Return the (x, y) coordinate for the center point of the cell that contains the specified text.  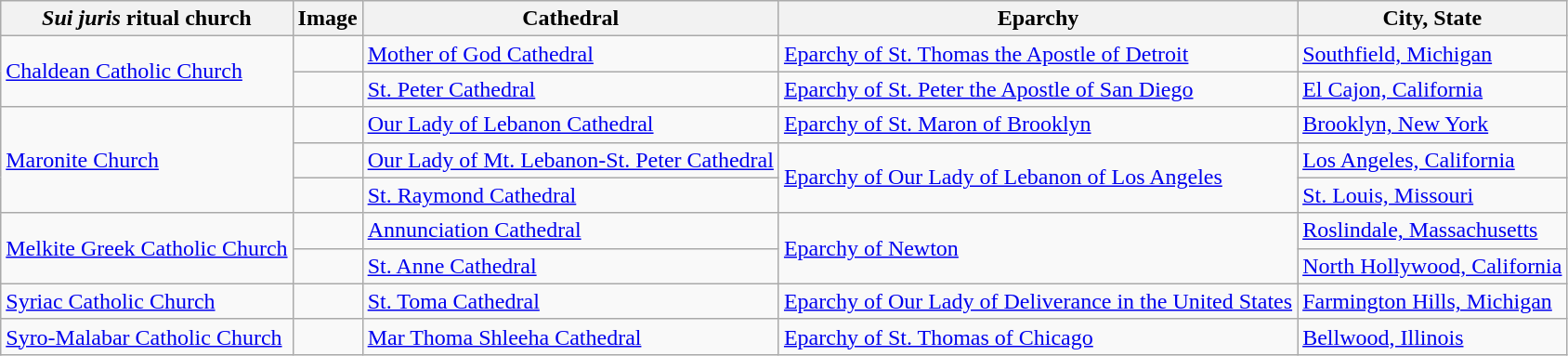
Sui juris ritual church (147, 19)
North Hollywood, California (1432, 266)
St. Toma Cathedral (570, 301)
Cathedral (570, 19)
Syriac Catholic Church (147, 301)
St. Louis, Missouri (1432, 195)
Maronite Church (147, 160)
Melkite Greek Catholic Church (147, 248)
Mother of God Cathedral (570, 54)
Roslindale, Massachusetts (1432, 231)
Eparchy of St. Maron of Brooklyn (1038, 125)
St. Peter Cathedral (570, 89)
Eparchy of St. Thomas the Apostle of Detroit (1038, 54)
Los Angeles, California (1432, 160)
St. Anne Cathedral (570, 266)
Eparchy of St. Peter the Apostle of San Diego (1038, 89)
El Cajon, California (1432, 89)
Eparchy of Newton (1038, 248)
Bellwood, Illinois (1432, 336)
Annunciation Cathedral (570, 231)
Eparchy (1038, 19)
Image (327, 19)
Chaldean Catholic Church (147, 72)
Farmington Hills, Michigan (1432, 301)
Our Lady of Mt. Lebanon-St. Peter Cathedral (570, 160)
Eparchy of Our Lady of Deliverance in the United States (1038, 301)
Mar Thoma Shleeha Cathedral (570, 336)
Brooklyn, New York (1432, 125)
Eparchy of St. Thomas of Chicago (1038, 336)
Eparchy of Our Lady of Lebanon of Los Angeles (1038, 178)
St. Raymond Cathedral (570, 195)
Syro-Malabar Catholic Church (147, 336)
City, State (1432, 19)
Our Lady of Lebanon Cathedral (570, 125)
Southfield, Michigan (1432, 54)
